Identify which cell holds the provided text, then report its (x, y) central coordinate. 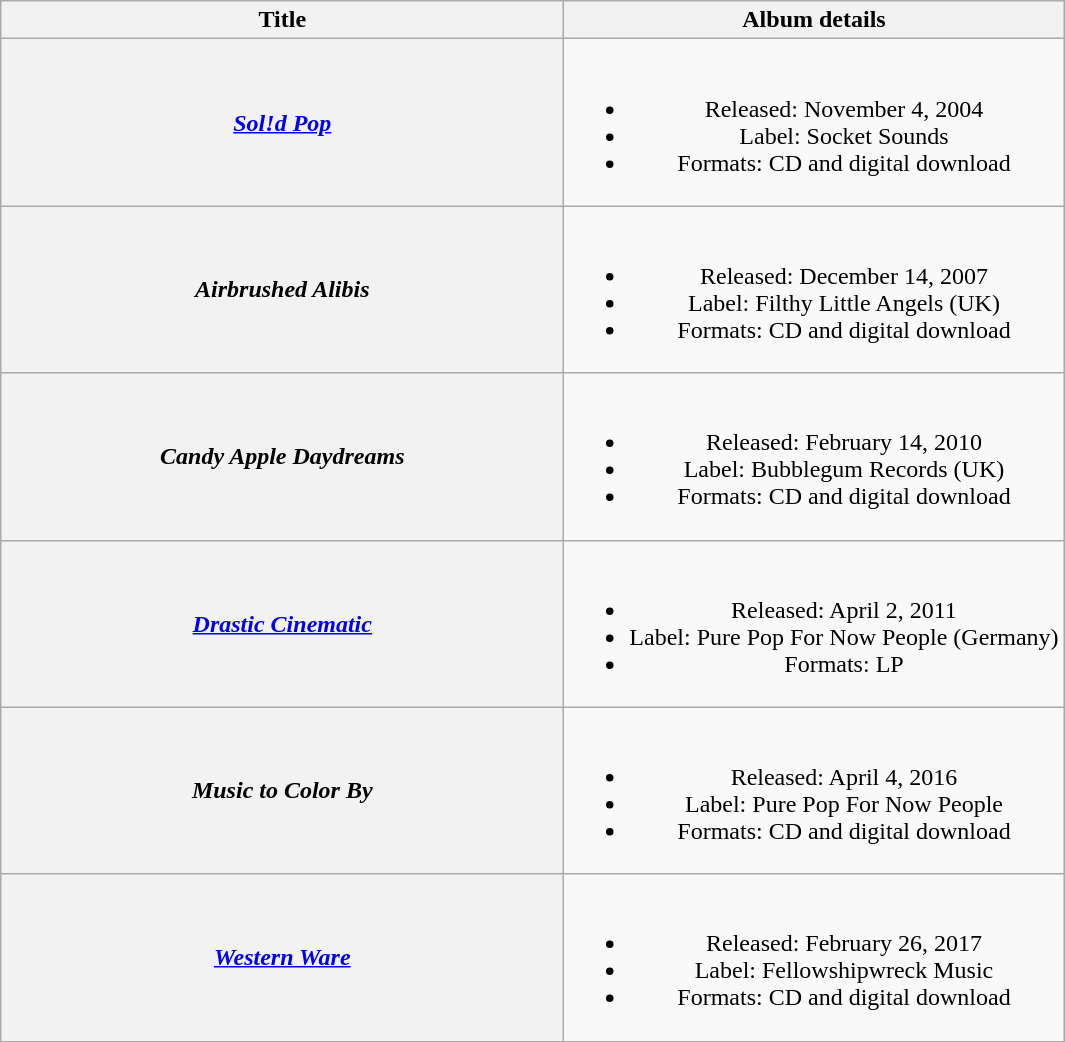
Music to Color By (282, 790)
Released: April 4, 2016Label: Pure Pop For Now PeopleFormats: CD and digital download (814, 790)
Title (282, 20)
Airbrushed Alibis (282, 290)
Western Ware (282, 958)
Drastic Cinematic (282, 624)
Released: April 2, 2011Label: Pure Pop For Now People (Germany)Formats: LP (814, 624)
Released: November 4, 2004Label: Socket SoundsFormats: CD and digital download (814, 122)
Released: February 14, 2010Label: Bubblegum Records (UK)Formats: CD and digital download (814, 456)
Album details (814, 20)
Released: February 26, 2017Label: Fellowshipwreck MusicFormats: CD and digital download (814, 958)
Sol!d Pop (282, 122)
Candy Apple Daydreams (282, 456)
Released: December 14, 2007Label: Filthy Little Angels (UK)Formats: CD and digital download (814, 290)
